Search for the cell housing the specified text and yield its (X, Y) center coordinate. 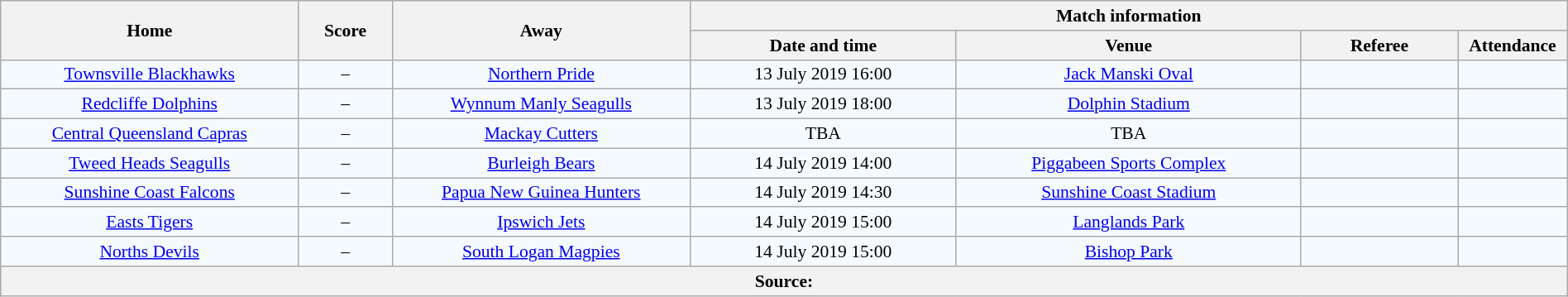
Easts Tigers (150, 223)
Jack Manski Oval (1128, 74)
Tweed Heads Seagulls (150, 163)
Attendance (1513, 46)
14 July 2019 14:00 (823, 163)
Townsville Blackhawks (150, 74)
Dolphin Stadium (1128, 104)
Venue (1128, 46)
Mackay Cutters (541, 134)
Wynnum Manly Seagulls (541, 104)
Referee (1379, 46)
Away (541, 30)
13 July 2019 16:00 (823, 74)
Score (346, 30)
Source: (784, 281)
Langlands Park (1128, 223)
Bishop Park (1128, 251)
Burleigh Bears (541, 163)
Sunshine Coast Falcons (150, 193)
Home (150, 30)
Papua New Guinea Hunters (541, 193)
Piggabeen Sports Complex (1128, 163)
Ipswich Jets (541, 223)
South Logan Magpies (541, 251)
Sunshine Coast Stadium (1128, 193)
Central Queensland Capras (150, 134)
Norths Devils (150, 251)
Northern Pride (541, 74)
Match information (1128, 16)
14 July 2019 14:30 (823, 193)
Date and time (823, 46)
13 July 2019 18:00 (823, 104)
Redcliffe Dolphins (150, 104)
